Scan for the cell matching the given text and deliver its (X, Y) coordinate at center. 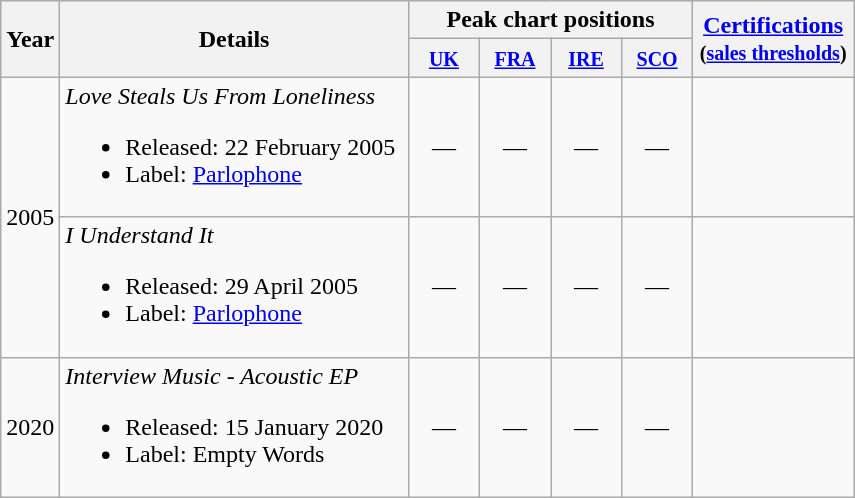
2020 (30, 427)
2005 (30, 217)
Details (234, 39)
I Understand ItReleased: 29 April 2005Label: Parlophone (234, 287)
Interview Music - Acoustic EPReleased: 15 January 2020Label: Empty Words (234, 427)
Year (30, 39)
Peak chart positions (550, 20)
Certifications(sales thresholds) (774, 39)
IRE (586, 58)
Love Steals Us From LonelinessReleased: 22 February 2005Label: Parlophone (234, 147)
SCO (658, 58)
UK (444, 58)
FRA (514, 58)
